From the cell containing the given text, extract its center point as (X, Y) coordinate. 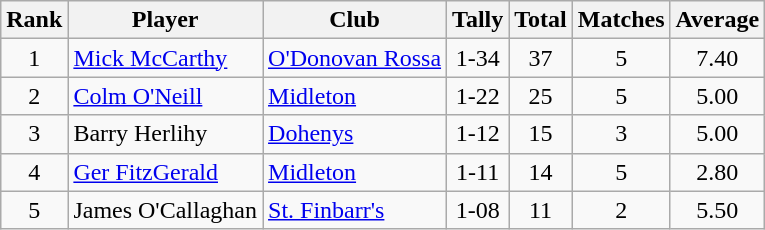
11 (541, 210)
1-12 (478, 134)
James O'Callaghan (166, 210)
25 (541, 96)
1 (34, 58)
5.50 (718, 210)
Dohenys (355, 134)
Club (355, 20)
4 (34, 172)
St. Finbarr's (355, 210)
Ger FitzGerald (166, 172)
Colm O'Neill (166, 96)
Average (718, 20)
Tally (478, 20)
Mick McCarthy (166, 58)
1-22 (478, 96)
1-34 (478, 58)
Total (541, 20)
2.80 (718, 172)
14 (541, 172)
1-08 (478, 210)
37 (541, 58)
1-11 (478, 172)
Player (166, 20)
15 (541, 134)
O'Donovan Rossa (355, 58)
Rank (34, 20)
Barry Herlihy (166, 134)
Matches (621, 20)
7.40 (718, 58)
